Capture the cell that displays the provided text and extract its (x, y) central coordinate. 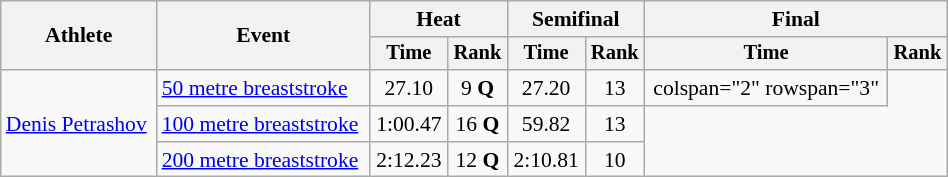
16 Q (478, 124)
27.10 (409, 88)
Semifinal (576, 19)
100 metre breaststroke (264, 124)
colspan="2" rowspan="3" (766, 88)
9 Q (478, 88)
Athlete (79, 36)
50 metre breaststroke (264, 88)
27.20 (546, 88)
59.82 (546, 124)
Final (796, 19)
Heat (438, 19)
1:00.47 (409, 124)
Denis Petrashov (79, 124)
Event (264, 36)
